Return [X, Y] of the center of cell containing provided text 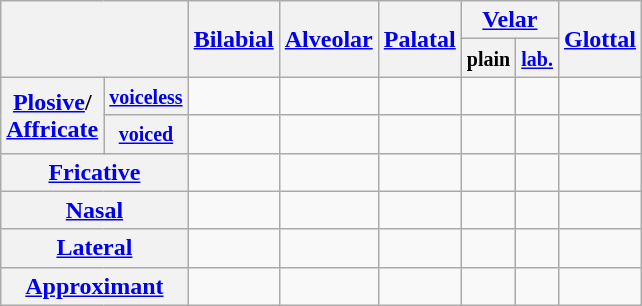
Palatal [420, 39]
lab. [538, 58]
Plosive/Affricate [52, 115]
voiced [146, 134]
Nasal [94, 210]
Alveolar [328, 39]
Bilabial [234, 39]
plain [488, 58]
Fricative [94, 172]
Approximant [94, 286]
Lateral [94, 248]
voiceless [146, 96]
Glottal [600, 39]
Velar [510, 20]
